For the text-containing cell, return its midpoint in [x, y] coordinate format. 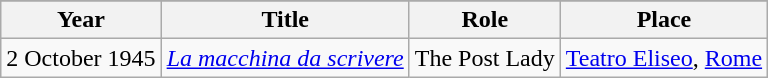
La macchina da scrivere [285, 58]
Role [484, 20]
Title [285, 20]
Teatro Eliseo, Rome [664, 58]
Place [664, 20]
2 October 1945 [81, 58]
Year [81, 20]
The Post Lady [484, 58]
